Determine the (X, Y) coordinate at the center of the cell enclosing the given text.  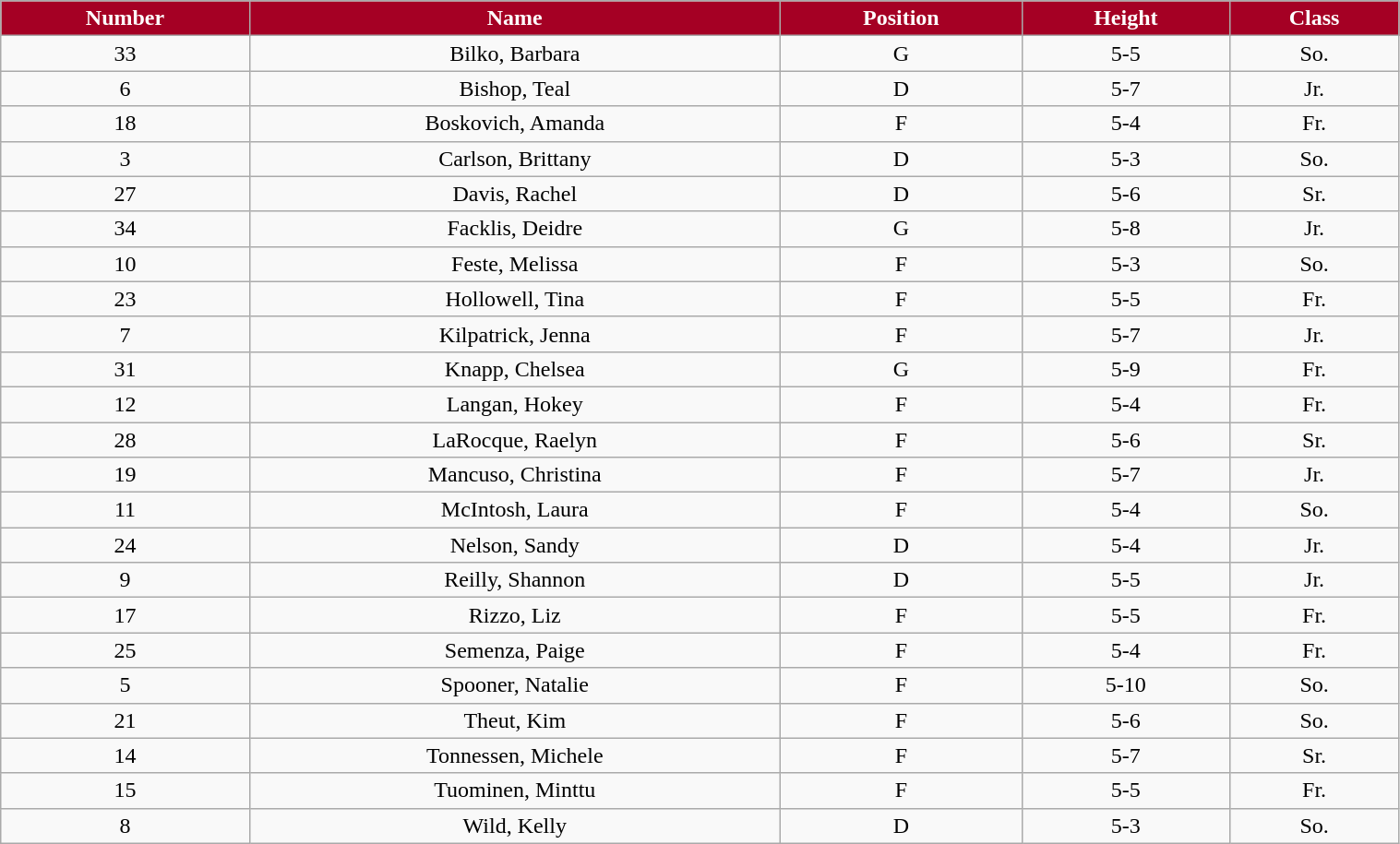
6 (126, 89)
Tonnessen, Michele (515, 755)
Carlson, Brittany (515, 159)
11 (126, 510)
Reilly, Shannon (515, 580)
Height (1126, 18)
McIntosh, Laura (515, 510)
31 (126, 369)
15 (126, 791)
Theut, Kim (515, 720)
18 (126, 124)
Davis, Rachel (515, 194)
34 (126, 229)
14 (126, 755)
9 (126, 580)
Kilpatrick, Jenna (515, 334)
LaRocque, Raelyn (515, 440)
Langan, Hokey (515, 404)
Hollowell, Tina (515, 299)
Semenza, Paige (515, 650)
Position (901, 18)
25 (126, 650)
5-10 (1126, 685)
27 (126, 194)
8 (126, 826)
5-8 (1126, 229)
17 (126, 615)
Bilko, Barbara (515, 53)
28 (126, 440)
Feste, Melissa (515, 264)
5 (126, 685)
21 (126, 720)
Tuominen, Minttu (515, 791)
10 (126, 264)
Bishop, Teal (515, 89)
23 (126, 299)
Class (1314, 18)
Number (126, 18)
12 (126, 404)
Boskovich, Amanda (515, 124)
Name (515, 18)
3 (126, 159)
7 (126, 334)
24 (126, 545)
Wild, Kelly (515, 826)
33 (126, 53)
Mancuso, Christina (515, 475)
5-9 (1126, 369)
Facklis, Deidre (515, 229)
Knapp, Chelsea (515, 369)
Nelson, Sandy (515, 545)
19 (126, 475)
Spooner, Natalie (515, 685)
Rizzo, Liz (515, 615)
